Provide the (x, y) coordinate of the cell's center where the given text is located.  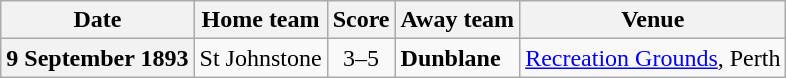
9 September 1893 (98, 58)
3–5 (361, 58)
Recreation Grounds, Perth (653, 58)
Dunblane (458, 58)
Score (361, 20)
Home team (260, 20)
St Johnstone (260, 58)
Venue (653, 20)
Date (98, 20)
Away team (458, 20)
